Identify which cell holds the provided text, then report its [X, Y] central coordinate. 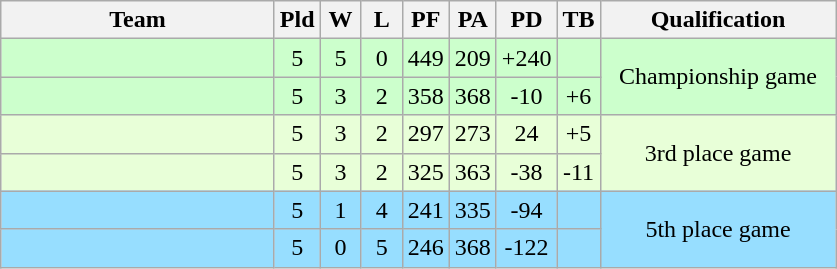
1 [340, 210]
335 [472, 210]
5th place game [718, 229]
363 [472, 172]
PA [472, 20]
TB [578, 20]
+5 [578, 134]
+6 [578, 96]
+240 [526, 58]
W [340, 20]
4 [382, 210]
325 [426, 172]
PF [426, 20]
Team [138, 20]
Qualification [718, 20]
-38 [526, 172]
297 [426, 134]
449 [426, 58]
24 [526, 134]
-11 [578, 172]
-10 [526, 96]
-122 [526, 248]
358 [426, 96]
-94 [526, 210]
Pld [297, 20]
241 [426, 210]
3rd place game [718, 153]
Championship game [718, 77]
246 [426, 248]
209 [472, 58]
L [382, 20]
273 [472, 134]
PD [526, 20]
